Return [X, Y] of the center of cell containing provided text 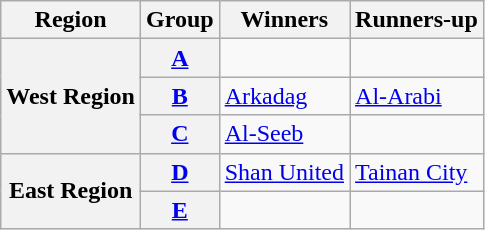
Runners-up [417, 20]
Region [71, 20]
Tainan City [417, 172]
C [180, 134]
Arkadag [284, 96]
D [180, 172]
B [180, 96]
Shan United [284, 172]
Group [180, 20]
Winners [284, 20]
Al-Seeb [284, 134]
Al-Arabi [417, 96]
West Region [71, 96]
A [180, 58]
East Region [71, 191]
E [180, 210]
